From the cell containing the given text, extract its center point as (x, y) coordinate. 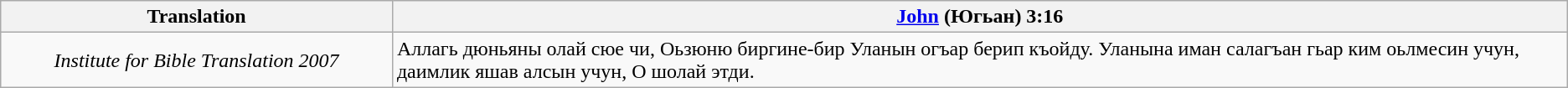
Institute for Bible Translation 2007 (197, 60)
John (Югьан) 3:16 (980, 17)
Translation (197, 17)
